Detect which cell encompasses the target text, then output its (x, y) center coordinate. 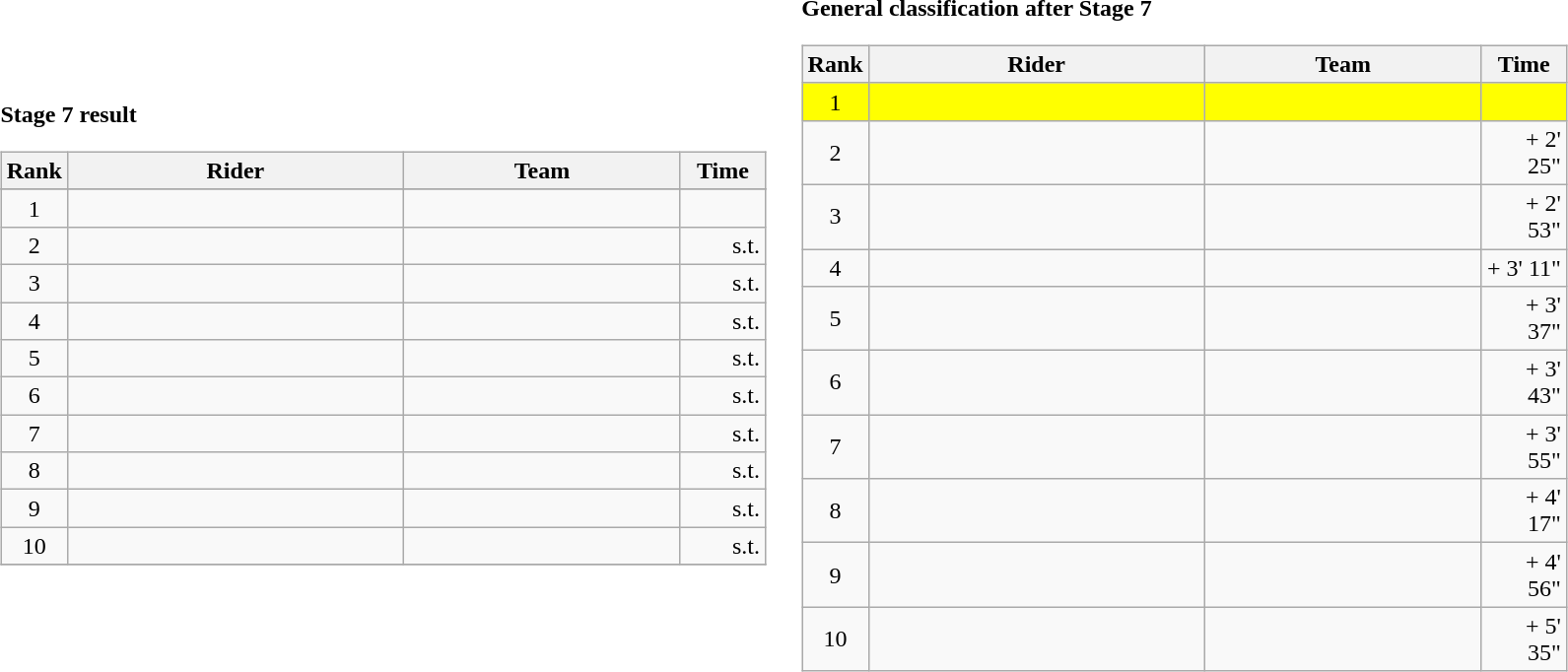
+ 4' 17" (1524, 510)
+ 2' 25" (1524, 152)
+ 5' 35" (1524, 638)
+ 3' 43" (1524, 382)
+ 4' 56" (1524, 575)
+ 3' 11" (1524, 267)
+ 2' 53" (1524, 217)
+ 3' 37" (1524, 319)
+ 3' 55" (1524, 447)
